Identify which cell holds the provided text, then report its [x, y] central coordinate. 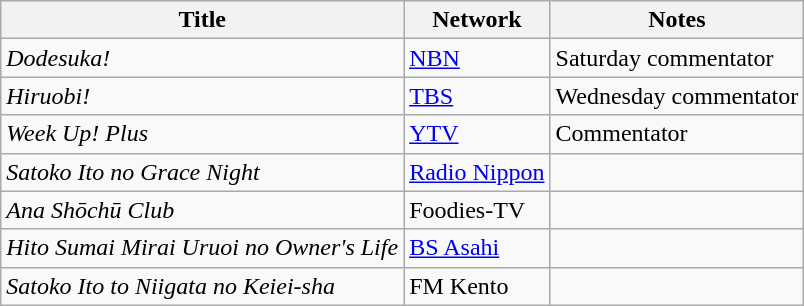
Week Up! Plus [202, 134]
FM Kento [477, 286]
Title [202, 20]
Network [477, 20]
Radio Nippon [477, 172]
Saturday commentator [677, 58]
Hiruobi! [202, 96]
NBN [477, 58]
Satoko Ito to Niigata no Keiei-sha [202, 286]
Satoko Ito no Grace Night [202, 172]
Foodies-TV [477, 210]
Commentator [677, 134]
Hito Sumai Mirai Uruoi no Owner's Life [202, 248]
TBS [477, 96]
Dodesuka! [202, 58]
YTV [477, 134]
BS Asahi [477, 248]
Notes [677, 20]
Wednesday commentator [677, 96]
Ana Shōchū Club [202, 210]
